Return (x, y) of the center of cell containing provided text 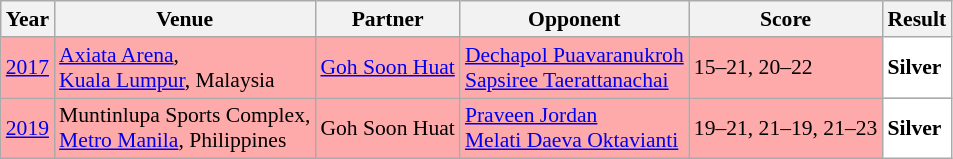
Axiata Arena,Kuala Lumpur, Malaysia (184, 68)
Opponent (574, 19)
Muntinlupa Sports Complex,Metro Manila, Philippines (184, 128)
Praveen Jordan Melati Daeva Oktavianti (574, 128)
Result (916, 19)
Dechapol Puavaranukroh Sapsiree Taerattanachai (574, 68)
2019 (28, 128)
Year (28, 19)
Score (786, 19)
19–21, 21–19, 21–23 (786, 128)
2017 (28, 68)
15–21, 20–22 (786, 68)
Venue (184, 19)
Partner (387, 19)
